Return [X, Y] of the center of cell containing provided text 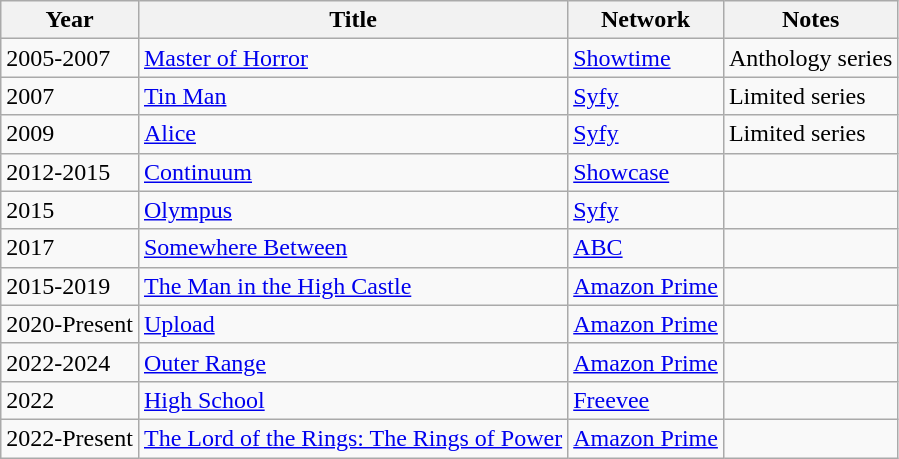
2012-2015 [70, 172]
Anthology series [810, 58]
Showtime [646, 58]
Master of Horror [352, 58]
Somewhere Between [352, 248]
Olympus [352, 210]
Outer Range [352, 362]
Continuum [352, 172]
2022-Present [70, 438]
The Man in the High Castle [352, 286]
The Lord of the Rings: The Rings of Power [352, 438]
Upload [352, 324]
Notes [810, 20]
2017 [70, 248]
2005-2007 [70, 58]
Showcase [646, 172]
2007 [70, 96]
ABC [646, 248]
2020-Present [70, 324]
2015-2019 [70, 286]
Year [70, 20]
2009 [70, 134]
2015 [70, 210]
2022 [70, 400]
High School [352, 400]
Tin Man [352, 96]
Network [646, 20]
Freevee [646, 400]
Title [352, 20]
Alice [352, 134]
2022-2024 [70, 362]
